For the text-containing cell, return its midpoint in (x, y) coordinate format. 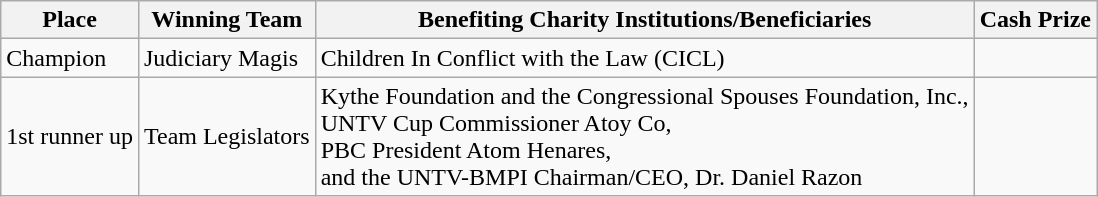
Champion (70, 58)
Children In Conflict with the Law (CICL) (644, 58)
Team Legislators (226, 136)
Cash Prize (1035, 20)
Judiciary Magis (226, 58)
1st runner up (70, 136)
Winning Team (226, 20)
Benefiting Charity Institutions/Beneficiaries (644, 20)
Place (70, 20)
